Output the [x, y] coordinate of the center of the cell containing the given text.  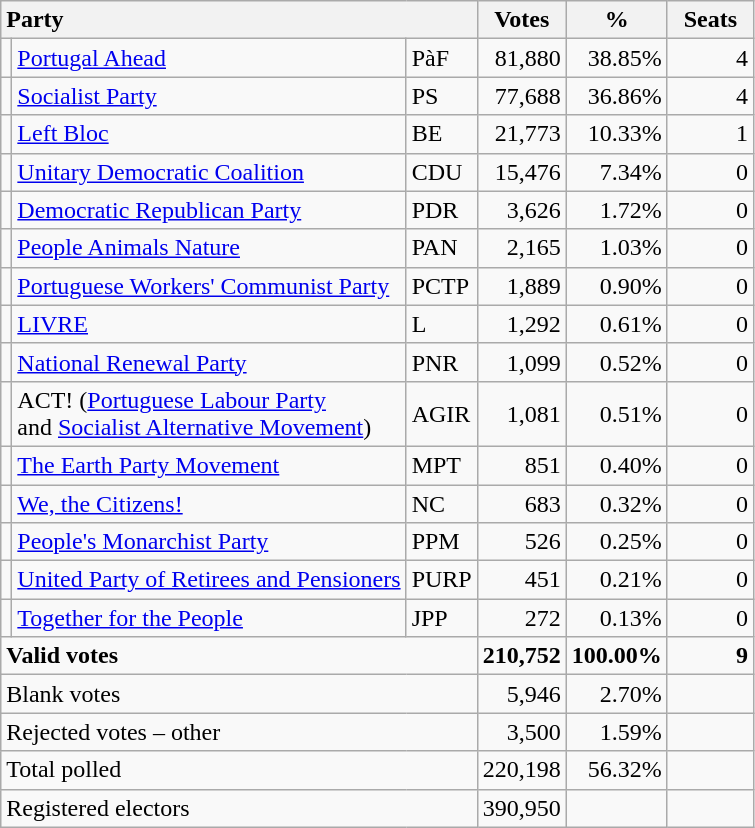
The Earth Party Movement [209, 465]
United Party of Retirees and Pensioners [209, 580]
Valid votes [239, 656]
683 [522, 503]
Left Bloc [209, 134]
210,752 [522, 656]
JPP [442, 618]
Portugal Ahead [209, 58]
81,880 [522, 58]
Party [239, 20]
0.61% [616, 324]
Blank votes [239, 694]
LIVRE [209, 324]
ACT! (Portuguese Labour Partyand Socialist Alternative Movement) [209, 414]
Rejected votes – other [239, 732]
0.32% [616, 503]
PURP [442, 580]
Votes [522, 20]
2.70% [616, 694]
PCTP [442, 286]
15,476 [522, 172]
% [616, 20]
We, the Citizens! [209, 503]
Together for the People [209, 618]
3,626 [522, 210]
2,165 [522, 248]
100.00% [616, 656]
220,198 [522, 770]
0.25% [616, 542]
851 [522, 465]
CDU [442, 172]
BE [442, 134]
Registered electors [239, 808]
PPM [442, 542]
7.34% [616, 172]
56.32% [616, 770]
1.72% [616, 210]
36.86% [616, 96]
People's Monarchist Party [209, 542]
People Animals Nature [209, 248]
0.52% [616, 362]
390,950 [522, 808]
1,292 [522, 324]
National Renewal Party [209, 362]
1.03% [616, 248]
5,946 [522, 694]
1,099 [522, 362]
PNR [442, 362]
0.51% [616, 414]
272 [522, 618]
3,500 [522, 732]
1.59% [616, 732]
38.85% [616, 58]
1,081 [522, 414]
Unitary Democratic Coalition [209, 172]
Democratic Republican Party [209, 210]
MPT [442, 465]
Seats [710, 20]
9 [710, 656]
Total polled [239, 770]
PAN [442, 248]
Portuguese Workers' Communist Party [209, 286]
L [442, 324]
0.90% [616, 286]
10.33% [616, 134]
21,773 [522, 134]
AGIR [442, 414]
Socialist Party [209, 96]
PàF [442, 58]
1 [710, 134]
526 [522, 542]
0.40% [616, 465]
77,688 [522, 96]
0.21% [616, 580]
0.13% [616, 618]
PDR [442, 210]
451 [522, 580]
PS [442, 96]
1,889 [522, 286]
NC [442, 503]
